Detect which cell encompasses the target text, then output its (X, Y) center coordinate. 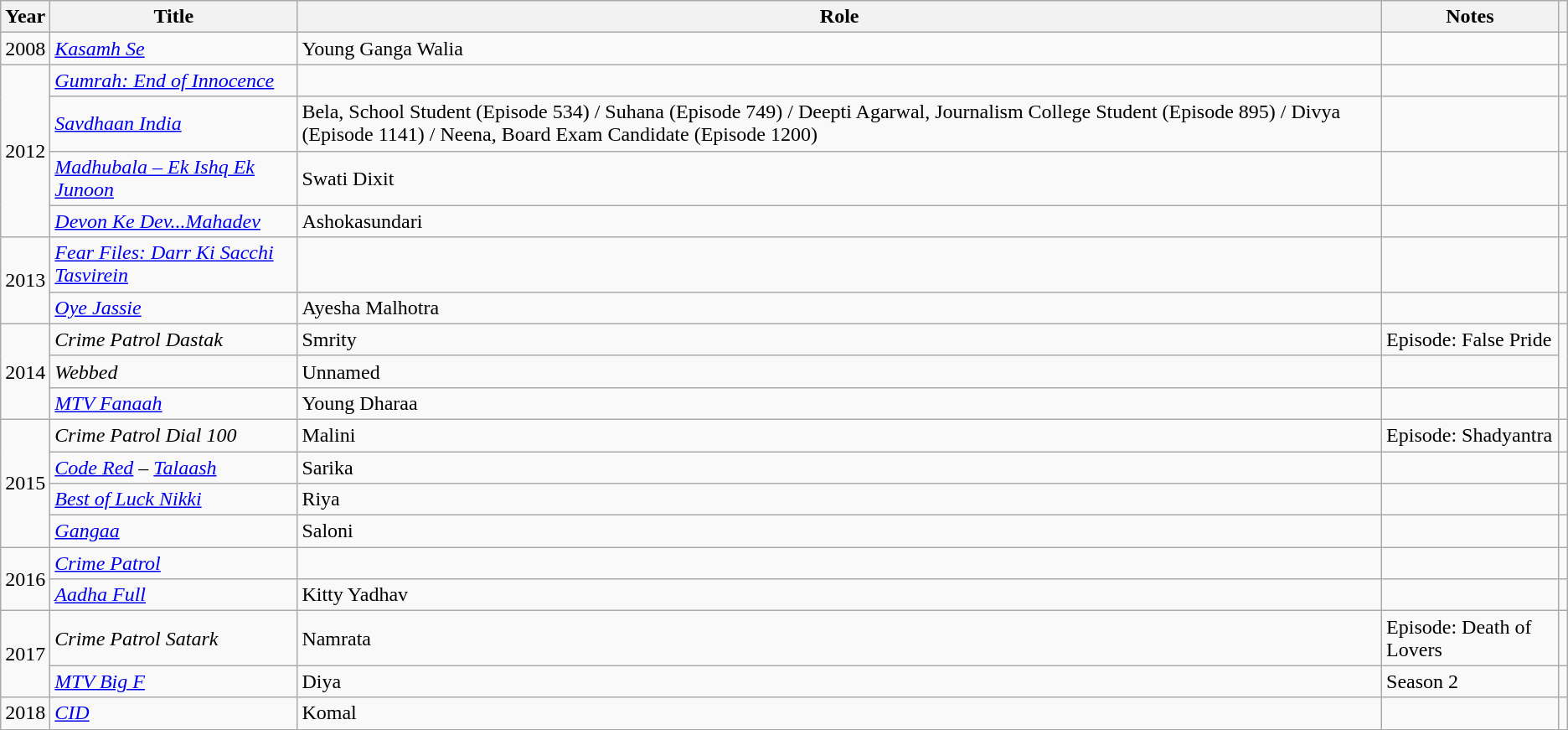
Devon Ke Dev...Mahadev (174, 221)
Gangaa (174, 531)
Komal (839, 713)
2016 (25, 579)
Year (25, 17)
Madhubala – Ek Ishq Ek Junoon (174, 178)
Aadha Full (174, 595)
Smrity (839, 339)
Savdhaan India (174, 124)
Malini (839, 435)
Unnamed (839, 371)
Crime Patrol (174, 563)
Kasamh Se (174, 49)
Code Red – Talaash (174, 467)
2015 (25, 483)
Young Ganga Walia (839, 49)
Episode: Death of Lovers (1471, 639)
Webbed (174, 371)
Fear Files: Darr Ki Sacchi Tasvirein (174, 265)
Crime Patrol Dial 100 (174, 435)
Diya (839, 681)
Best of Luck Nikki (174, 500)
Kitty Yadhav (839, 595)
Ayesha Malhotra (839, 308)
Notes (1471, 17)
2014 (25, 371)
Ashokasundari (839, 221)
Episode: Shadyantra (1471, 435)
Crime Patrol Satark (174, 639)
Title (174, 17)
Sarika (839, 467)
2013 (25, 280)
Oye Jassie (174, 308)
2008 (25, 49)
2012 (25, 151)
Saloni (839, 531)
Gumrah: End of Innocence (174, 80)
Episode: False Pride (1471, 339)
CID (174, 713)
MTV Big F (174, 681)
Namrata (839, 639)
Young Dharaa (839, 403)
Swati Dixit (839, 178)
2017 (25, 654)
Role (839, 17)
2018 (25, 713)
Crime Patrol Dastak (174, 339)
Riya (839, 500)
MTV Fanaah (174, 403)
Season 2 (1471, 681)
